Identify which cell holds the provided text, then report its [x, y] central coordinate. 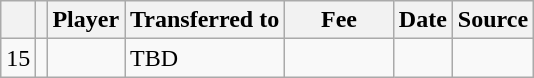
Source [492, 20]
Transferred to [205, 20]
15 [18, 58]
Fee [340, 20]
TBD [205, 58]
Date [422, 20]
Player [86, 20]
